For the text-containing cell, return its midpoint in (X, Y) coordinate format. 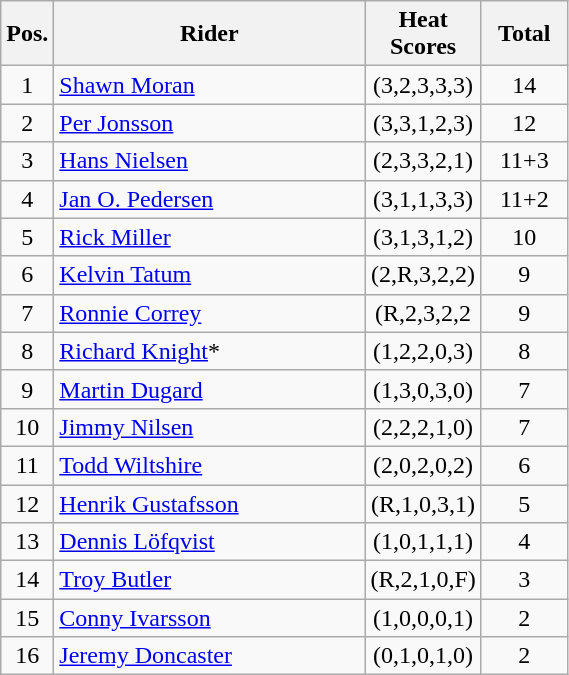
Ronnie Correy (210, 313)
16 (28, 656)
Jeremy Doncaster (210, 656)
Rider (210, 34)
Dennis Löfqvist (210, 542)
(2,R,3,2,2) (423, 275)
(1,0,0,0,1) (423, 618)
15 (28, 618)
(0,1,0,1,0) (423, 656)
1 (28, 85)
(2,2,2,1,0) (423, 427)
Todd Wiltshire (210, 465)
Hans Nielsen (210, 161)
11+3 (524, 161)
(1,3,0,3,0) (423, 389)
(2,3,3,2,1) (423, 161)
(2,0,2,0,2) (423, 465)
Richard Knight* (210, 351)
Total (524, 34)
(R,1,0,3,1) (423, 503)
Shawn Moran (210, 85)
11+2 (524, 199)
Troy Butler (210, 580)
11 (28, 465)
(1,2,2,0,3) (423, 351)
Henrik Gustafsson (210, 503)
Jan O. Pedersen (210, 199)
Pos. (28, 34)
(1,0,1,1,1) (423, 542)
Heat Scores (423, 34)
13 (28, 542)
Jimmy Nilsen (210, 427)
(3,1,3,1,2) (423, 237)
(R,2,1,0,F) (423, 580)
Kelvin Tatum (210, 275)
Per Jonsson (210, 123)
(3,2,3,3,3) (423, 85)
(3,1,1,3,3) (423, 199)
Martin Dugard (210, 389)
Rick Miller (210, 237)
Conny Ivarsson (210, 618)
(R,2,3,2,2 (423, 313)
(3,3,1,2,3) (423, 123)
